Find where the given text appears and provide that cell's center as [X, Y] coordinate. 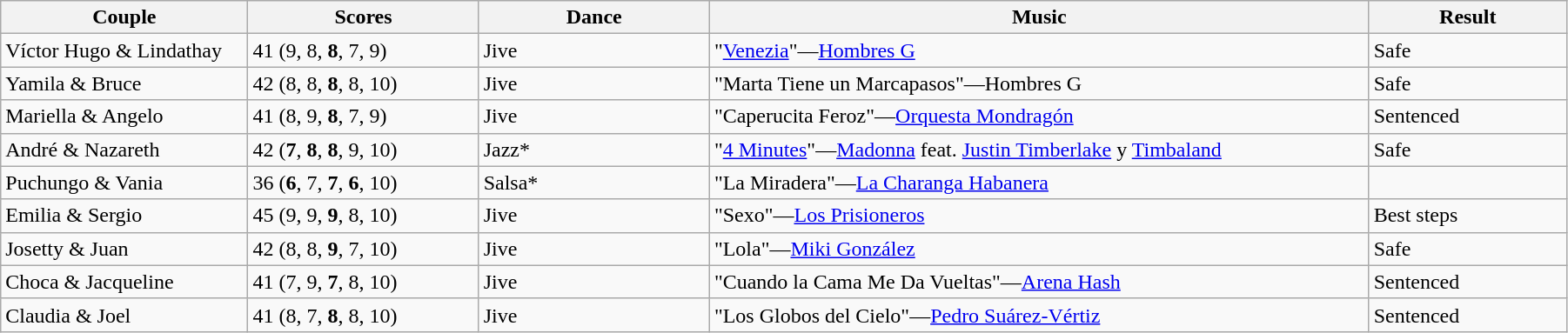
41 (7, 9, 7, 8, 10) [364, 282]
45 (9, 9, 9, 8, 10) [364, 216]
"Lola"—Miki González [1039, 249]
"4 Minutes"—Madonna feat. Justin Timberlake y Timbaland [1039, 150]
42 (8, 8, 8, 8, 10) [364, 83]
André & Nazareth [124, 150]
"Los Globos del Cielo"—Pedro Suárez-Vértiz [1039, 315]
"La Miradera"—La Charanga Habanera [1039, 183]
41 (9, 8, 8, 7, 9) [364, 50]
Jazz* [593, 150]
Claudia & Joel [124, 315]
Result [1467, 17]
Víctor Hugo & Lindathay [124, 50]
Emilia & Sergio [124, 216]
"Caperucita Feroz"—Orquesta Mondragón [1039, 117]
Couple [124, 17]
Music [1039, 17]
"Cuando la Cama Me Da Vueltas"—Arena Hash [1039, 282]
Mariella & Angelo [124, 117]
Dance [593, 17]
Josetty & Juan [124, 249]
42 (7, 8, 8, 9, 10) [364, 150]
Yamila & Bruce [124, 83]
Choca & Jacqueline [124, 282]
42 (8, 8, 9, 7, 10) [364, 249]
"Marta Tiene un Marcapasos"—Hombres G [1039, 83]
36 (6, 7, 7, 6, 10) [364, 183]
Puchungo & Vania [124, 183]
Best steps [1467, 216]
"Sexo"—Los Prisioneros [1039, 216]
Salsa* [593, 183]
41 (8, 7, 8, 8, 10) [364, 315]
Scores [364, 17]
41 (8, 9, 8, 7, 9) [364, 117]
"Venezia"—Hombres G [1039, 50]
